Provide the [x, y] coordinate of the cell's center where the given text is located.  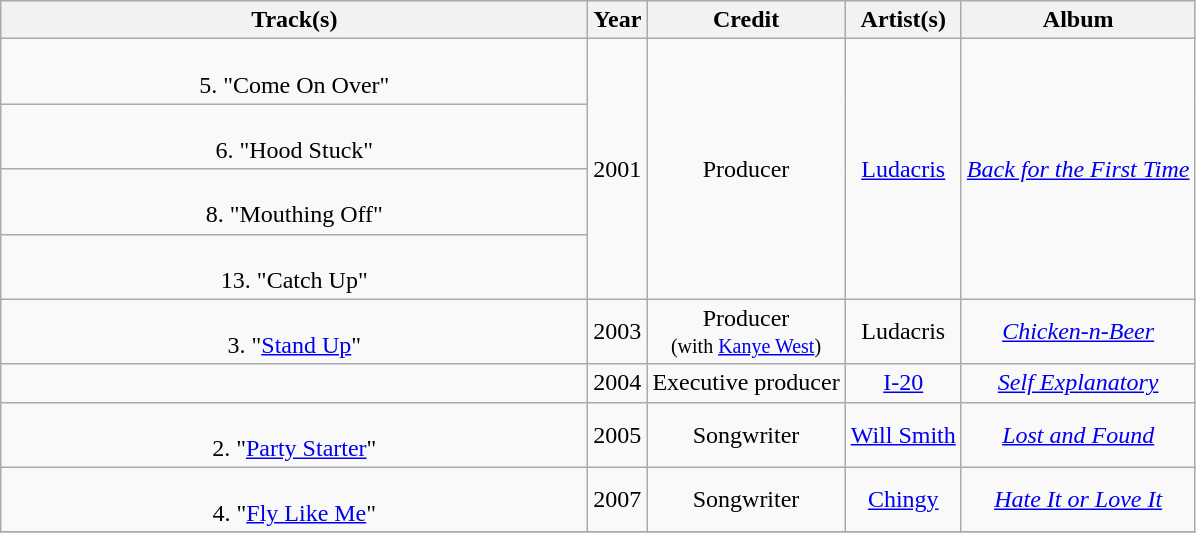
2. "Party Starter" [294, 434]
Lost and Found [1078, 434]
Producer (with Kanye West) [746, 332]
4. "Fly Like Me" [294, 500]
Chicken-n-Beer [1078, 332]
Credit [746, 20]
Track(s) [294, 20]
Artist(s) [903, 20]
Self Explanatory [1078, 383]
Producer [746, 169]
2003 [618, 332]
Will Smith [903, 434]
Year [618, 20]
Album [1078, 20]
3. "Stand Up" [294, 332]
8. "Mouthing Off" [294, 202]
6. "Hood Stuck" [294, 136]
Hate It or Love It [1078, 500]
13. "Catch Up" [294, 266]
Executive producer [746, 383]
5. "Come On Over" [294, 72]
Chingy [903, 500]
2007 [618, 500]
2005 [618, 434]
I-20 [903, 383]
2001 [618, 169]
2004 [618, 383]
Back for the First Time [1078, 169]
